Pinpoint the cell where the given text exists, returning its [x, y] midpoint coordinate. 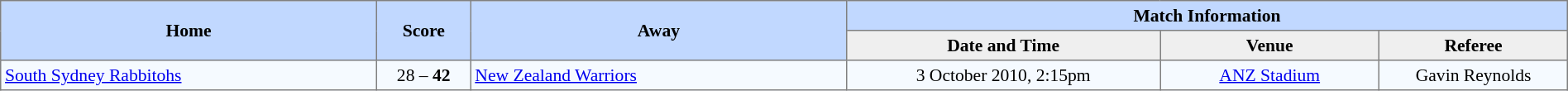
New Zealand Warriors [658, 75]
28 – 42 [423, 75]
Date and Time [1004, 45]
Match Information [1207, 16]
Home [189, 31]
ANZ Stadium [1270, 75]
Venue [1270, 45]
3 October 2010, 2:15pm [1004, 75]
Gavin Reynolds [1474, 75]
Away [658, 31]
Referee [1474, 45]
South Sydney Rabbitohs [189, 75]
Score [423, 31]
